Return the (x, y) coordinate for the center point of the cell that contains the specified text.  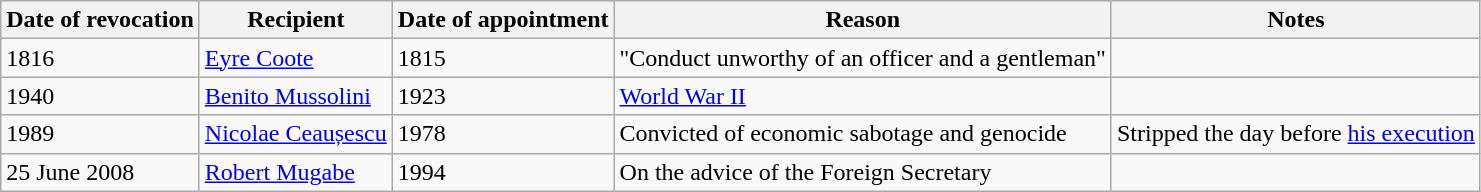
1816 (100, 58)
On the advice of the Foreign Secretary (862, 172)
Eyre Coote (296, 58)
25 June 2008 (100, 172)
1815 (503, 58)
"Conduct unworthy of an officer and a gentleman" (862, 58)
Benito Mussolini (296, 96)
Notes (1296, 20)
1989 (100, 134)
Stripped the day before his execution (1296, 134)
1940 (100, 96)
Reason (862, 20)
Date of appointment (503, 20)
Date of revocation (100, 20)
World War II (862, 96)
Nicolae Ceaușescu (296, 134)
1923 (503, 96)
Recipient (296, 20)
Convicted of economic sabotage and genocide (862, 134)
1978 (503, 134)
1994 (503, 172)
Robert Mugabe (296, 172)
